Output the [x, y] coordinate of the center of the cell containing the given text.  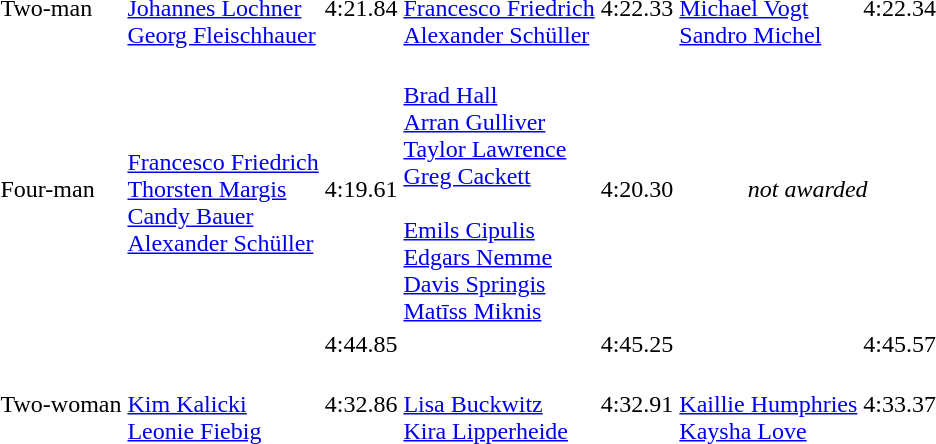
4:44.85 [361, 344]
Francesco FriedrichThorsten MargisCandy BauerAlexander Schüller [223, 190]
4:19.61 [361, 190]
4:45.25 [637, 344]
Brad HallArran GulliverTaylor LawrenceGreg CackettEmils CipulisEdgars NemmeDavis SpringisMatīss Miknis [499, 190]
4:20.30 [637, 190]
